Capture the cell that displays the provided text and extract its [X, Y] central coordinate. 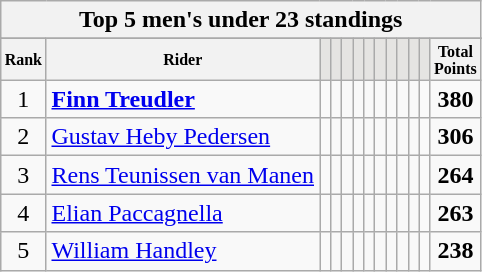
4 [24, 213]
5 [24, 251]
Elian Paccagnella [183, 213]
238 [456, 251]
Rens Teunissen van Manen [183, 175]
William Handley [183, 251]
306 [456, 137]
1 [24, 99]
Top 5 men's under 23 standings [241, 20]
2 [24, 137]
264 [456, 175]
Rank [24, 60]
3 [24, 175]
Finn Treudler [183, 99]
380 [456, 99]
Rider [183, 60]
Gustav Heby Pedersen [183, 137]
TotalPoints [456, 60]
263 [456, 213]
